Detect which cell encompasses the target text, then output its (X, Y) center coordinate. 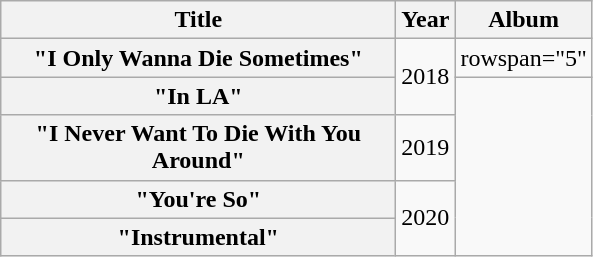
"I Only Wanna Die Sometimes" (198, 58)
rowspan="5" (524, 58)
2020 (426, 218)
2018 (426, 77)
"In LA" (198, 96)
"You're So" (198, 199)
"I Never Want To Die With You Around" (198, 148)
"Instrumental" (198, 237)
Album (524, 20)
Title (198, 20)
Year (426, 20)
2019 (426, 148)
